Provide the (x, y) coordinate of the cell's center where the given text is located.  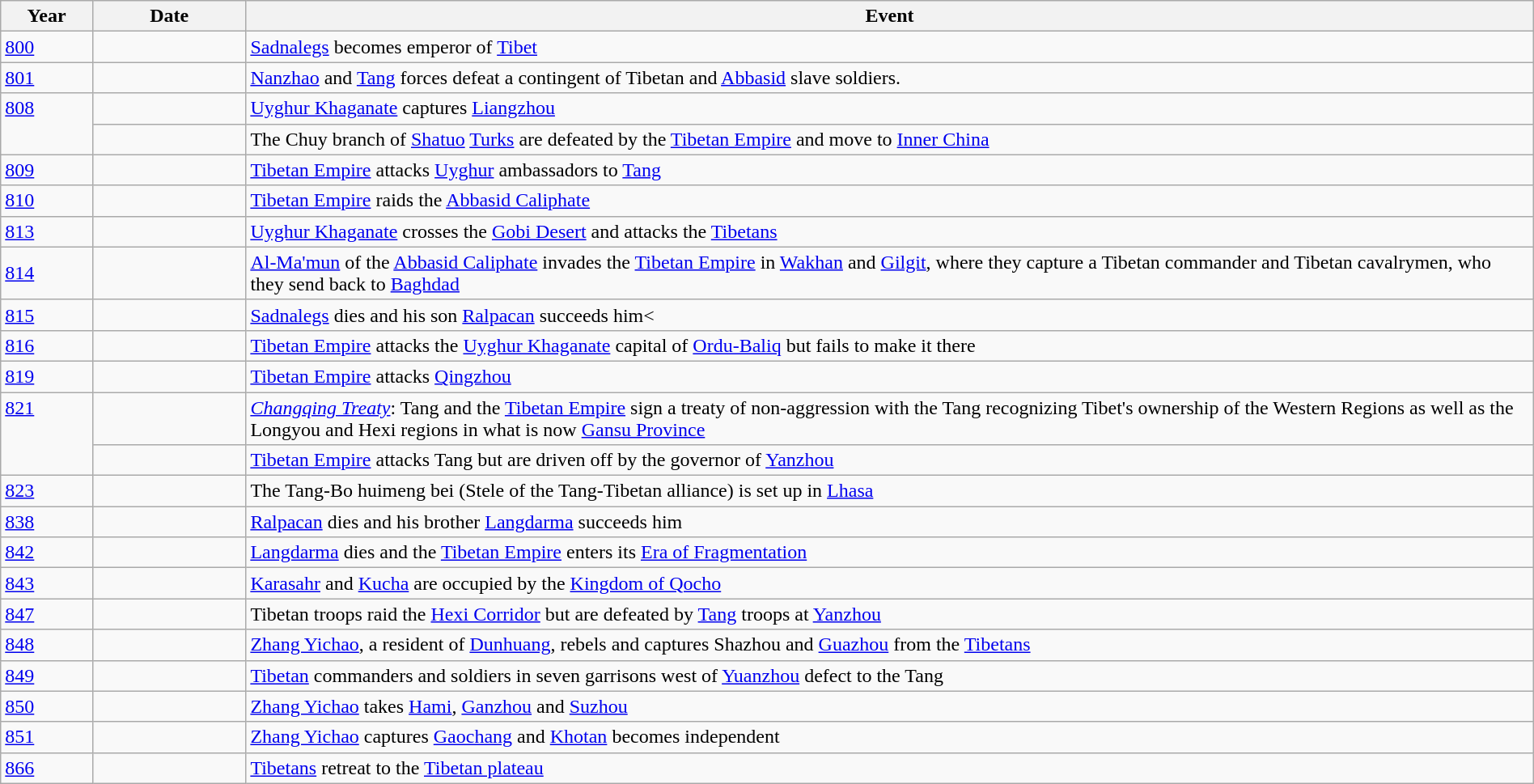
849 (47, 676)
823 (47, 491)
The Tang-Bo huimeng bei (Stele of the Tang-Tibetan alliance) is set up in Lhasa (890, 491)
847 (47, 614)
Tibetan Empire attacks Uyghur ambassadors to Tang (890, 170)
843 (47, 583)
Uyghur Khaganate crosses the Gobi Desert and attacks the Tibetans (890, 231)
815 (47, 315)
Event (890, 16)
819 (47, 376)
Tibetan commanders and soldiers in seven garrisons west of Yuanzhou defect to the Tang (890, 676)
Tibetan troops raid the Hexi Corridor but are defeated by Tang troops at Yanzhou (890, 614)
Zhang Yichao, a resident of Dunhuang, rebels and captures Shazhou and Guazhou from the Tibetans (890, 645)
Zhang Yichao captures Gaochang and Khotan becomes independent (890, 737)
Zhang Yichao takes Hami, Ganzhou and Suzhou (890, 706)
838 (47, 522)
Langdarma dies and the Tibetan Empire enters its Era of Fragmentation (890, 553)
Ralpacan dies and his brother Langdarma succeeds him (890, 522)
821 (47, 434)
Tibetan Empire attacks Tang but are driven off by the governor of Yanzhou (890, 460)
842 (47, 553)
Sadnalegs becomes emperor of Tibet (890, 47)
851 (47, 737)
Date (168, 16)
816 (47, 345)
Tibetan Empire raids the Abbasid Caliphate (890, 201)
Nanzhao and Tang forces defeat a contingent of Tibetan and Abbasid slave soldiers. (890, 78)
848 (47, 645)
Tibetan Empire attacks Qingzhou (890, 376)
800 (47, 47)
Tibetan Empire attacks the Uyghur Khaganate capital of Ordu-Baliq but fails to make it there (890, 345)
Tibetans retreat to the Tibetan plateau (890, 768)
813 (47, 231)
Uyghur Khaganate captures Liangzhou (890, 108)
Year (47, 16)
866 (47, 768)
The Chuy branch of Shatuo Turks are defeated by the Tibetan Empire and move to Inner China (890, 139)
808 (47, 124)
810 (47, 201)
Karasahr and Kucha are occupied by the Kingdom of Qocho (890, 583)
801 (47, 78)
Sadnalegs dies and his son Ralpacan succeeds him< (890, 315)
809 (47, 170)
850 (47, 706)
814 (47, 273)
